Scan for the cell matching the given text and deliver its (x, y) coordinate at center. 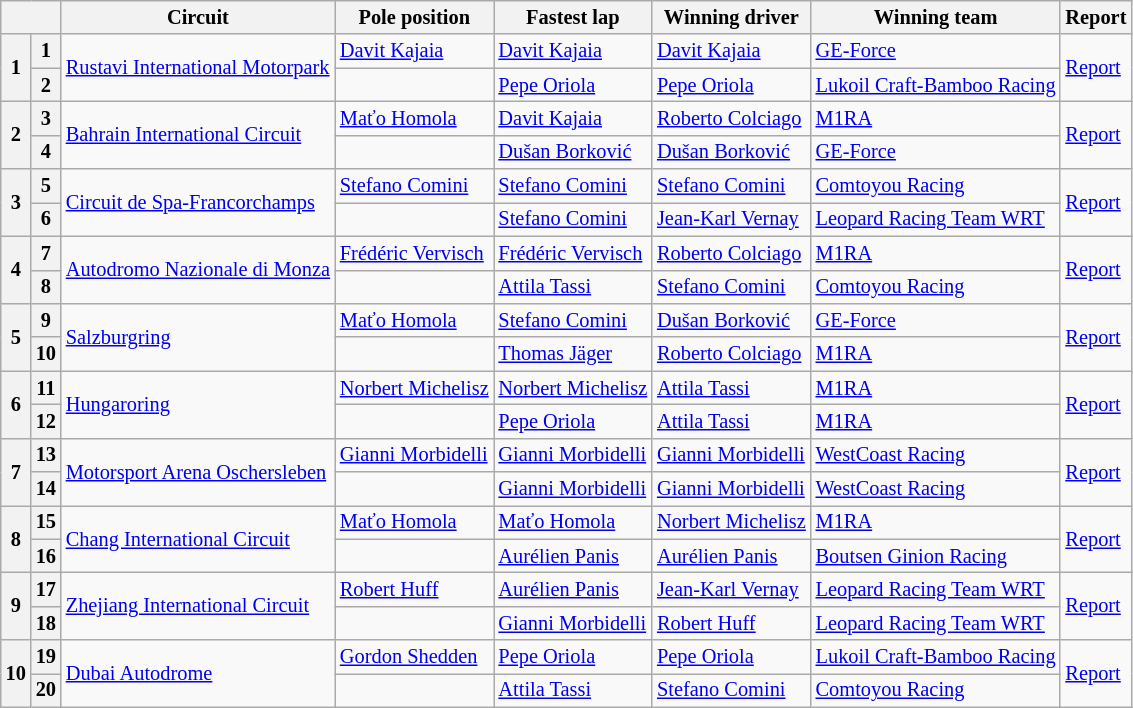
17 (46, 589)
Winning team (936, 17)
12 (46, 421)
Hungaroring (198, 404)
Motorsport Arena Oschersleben (198, 472)
20 (46, 690)
18 (46, 623)
Zhejiang International Circuit (198, 606)
Chang International Circuit (198, 538)
13 (46, 455)
Bahrain International Circuit (198, 134)
Boutsen Ginion Racing (936, 556)
Circuit de Spa-Francorchamps (198, 202)
14 (46, 489)
Autodromo Nazionale di Monza (198, 270)
19 (46, 657)
Winning driver (732, 17)
Fastest lap (574, 17)
11 (46, 388)
Dubai Autodrome (198, 674)
15 (46, 522)
Salzburgring (198, 336)
Circuit (198, 17)
Thomas Jäger (574, 354)
16 (46, 556)
Rustavi International Motorpark (198, 68)
Pole position (414, 17)
Gordon Shedden (414, 657)
